Capture the cell that displays the provided text and extract its [X, Y] central coordinate. 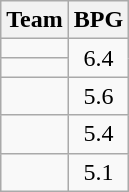
5.4 [98, 134]
5.1 [98, 172]
Team [35, 20]
5.6 [98, 96]
6.4 [98, 58]
BPG [98, 20]
